Output the (x, y) coordinate of the center of the cell containing the given text.  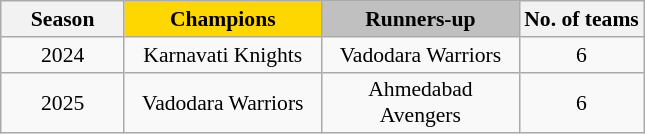
Season (62, 19)
Runners-up (421, 19)
2024 (62, 55)
Ahmedabad Avengers (421, 102)
No. of teams (582, 19)
Champions (223, 19)
Karnavati Knights (223, 55)
2025 (62, 102)
